Search for the cell housing the specified text and yield its [x, y] center coordinate. 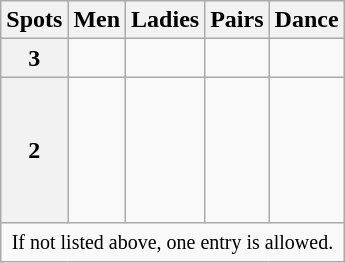
Ladies [166, 20]
Pairs [237, 20]
Men [97, 20]
2 [34, 150]
Dance [306, 20]
If not listed above, one entry is allowed. [172, 242]
Spots [34, 20]
3 [34, 58]
